Output the (x, y) coordinate of the center of the cell containing the given text.  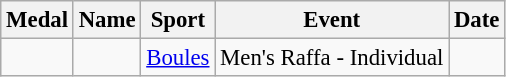
Boules (178, 58)
Name (107, 20)
Men's Raffa - Individual (332, 58)
Sport (178, 20)
Medal (38, 20)
Date (477, 20)
Event (332, 20)
